Search for the cell housing the specified text and yield its (x, y) center coordinate. 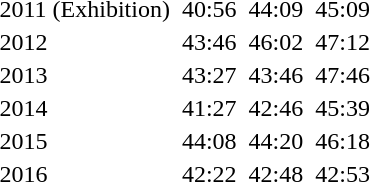
44:20 (276, 141)
42:46 (276, 108)
44:08 (209, 141)
41:27 (209, 108)
43:27 (209, 75)
46:02 (276, 42)
